Return [X, Y] of the center of cell containing provided text 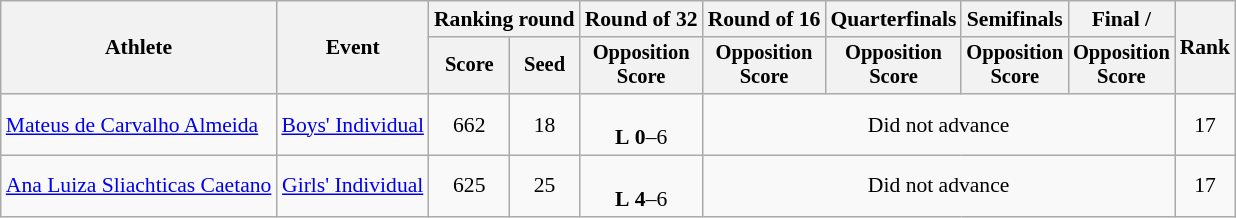
Event [352, 48]
Mateus de Carvalho Almeida [139, 124]
18 [545, 124]
Score [470, 66]
Rank [1206, 48]
Semifinals [1014, 19]
Boys' Individual [352, 124]
Seed [545, 66]
25 [545, 186]
Ranking round [504, 19]
625 [470, 186]
Final / [1122, 19]
662 [470, 124]
L 0–6 [642, 124]
Quarterfinals [893, 19]
Ana Luiza Sliachticas Caetano [139, 186]
Athlete [139, 48]
L 4–6 [642, 186]
Round of 32 [642, 19]
Round of 16 [764, 19]
Girls' Individual [352, 186]
